Search for the cell housing the specified text and yield its (x, y) center coordinate. 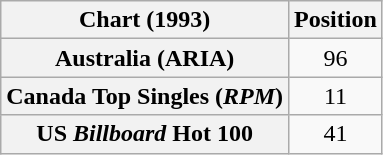
41 (336, 134)
Australia (ARIA) (145, 58)
US Billboard Hot 100 (145, 134)
96 (336, 58)
Position (336, 20)
Chart (1993) (145, 20)
11 (336, 96)
Canada Top Singles (RPM) (145, 96)
